Scan for the cell matching the given text and deliver its [x, y] coordinate at center. 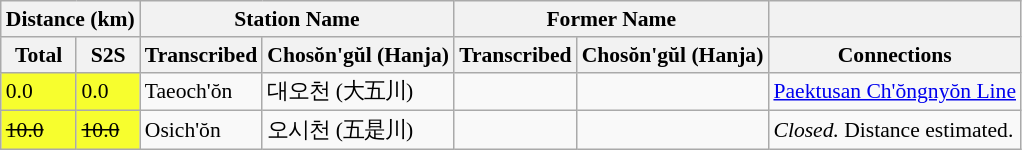
Former Name [611, 19]
대오천 (大五川) [358, 92]
Closed. Distance estimated. [894, 130]
Distance (km) [70, 19]
Station Name [297, 19]
Osich'ŏn [201, 130]
S2S [108, 55]
Connections [894, 55]
Taeoch'ŏn [201, 92]
Total [39, 55]
Paektusan Ch'ŏngnyŏn Line [894, 92]
오시천 (五是川) [358, 130]
